Capture the cell that displays the provided text and extract its [x, y] central coordinate. 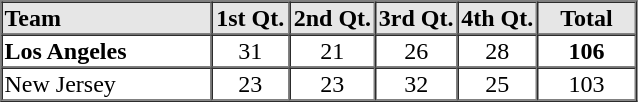
Team [106, 18]
28 [497, 50]
32 [416, 84]
25 [497, 84]
21 [332, 50]
3rd Qt. [416, 18]
2nd Qt. [332, 18]
103 [586, 84]
26 [416, 50]
Total [586, 18]
1st Qt. [250, 18]
New Jersey [106, 84]
Los Angeles [106, 50]
31 [250, 50]
106 [586, 50]
4th Qt. [497, 18]
